Identify which cell holds the provided text, then report its (X, Y) central coordinate. 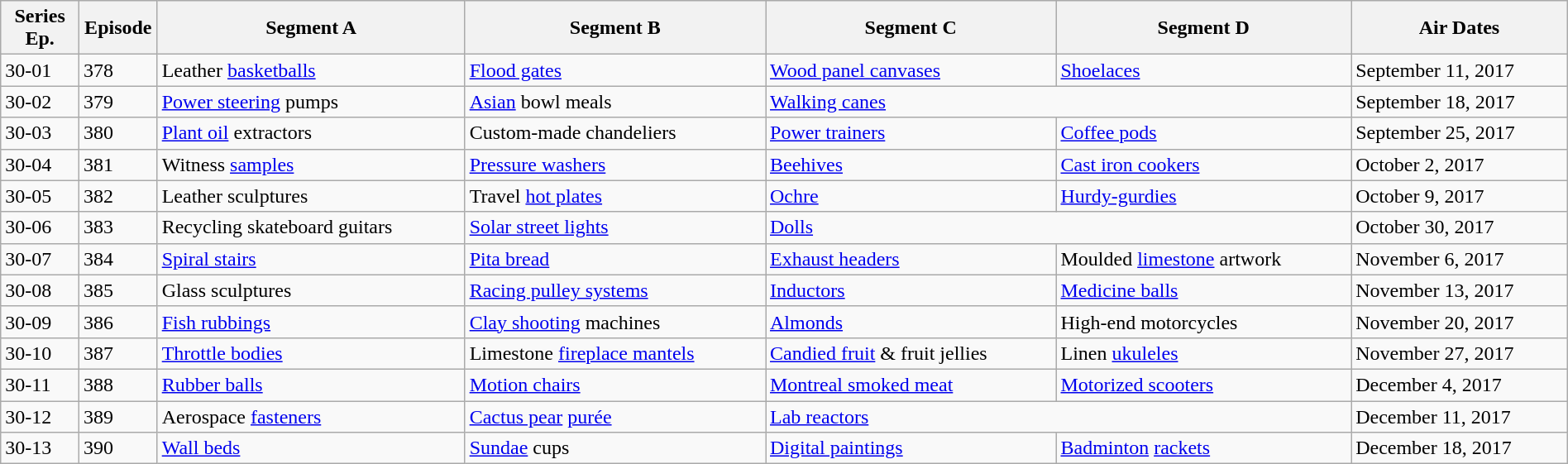
Rubber balls (311, 385)
390 (117, 448)
Solar street lights (615, 227)
Ochre (911, 196)
Series Ep. (40, 28)
30-04 (40, 165)
Racing pulley systems (615, 290)
380 (117, 133)
Clay shooting machines (615, 322)
Spiral stairs (311, 259)
Lab reactors (1059, 416)
December 11, 2017 (1460, 416)
Aerospace fasteners (311, 416)
Episode (117, 28)
384 (117, 259)
30-07 (40, 259)
Segment C (911, 28)
Leather sculptures (311, 196)
30-02 (40, 102)
September 25, 2017 (1460, 133)
Badminton rackets (1204, 448)
November 20, 2017 (1460, 322)
November 13, 2017 (1460, 290)
September 18, 2017 (1460, 102)
Wall beds (311, 448)
382 (117, 196)
Witness samples (311, 165)
Exhaust headers (911, 259)
Hurdy-gurdies (1204, 196)
Dolls (1059, 227)
Segment D (1204, 28)
Asian bowl meals (615, 102)
Power steering pumps (311, 102)
Walking canes (1059, 102)
Segment A (311, 28)
Digital paintings (911, 448)
386 (117, 322)
379 (117, 102)
30-08 (40, 290)
30-12 (40, 416)
Custom-made chandeliers (615, 133)
Pita bread (615, 259)
378 (117, 70)
Power trainers (911, 133)
Moulded limestone artwork (1204, 259)
Cactus pear purée (615, 416)
Candied fruit & fruit jellies (911, 353)
30-09 (40, 322)
Montreal smoked meat (911, 385)
November 6, 2017 (1460, 259)
Leather basketballs (311, 70)
387 (117, 353)
Shoelaces (1204, 70)
October 9, 2017 (1460, 196)
381 (117, 165)
30-11 (40, 385)
30-06 (40, 227)
Air Dates (1460, 28)
30-01 (40, 70)
Motion chairs (615, 385)
November 27, 2017 (1460, 353)
Cast iron cookers (1204, 165)
October 30, 2017 (1460, 227)
Limestone fireplace mantels (615, 353)
Recycling skateboard guitars (311, 227)
Glass sculptures (311, 290)
Coffee pods (1204, 133)
30-13 (40, 448)
Almonds (911, 322)
383 (117, 227)
30-03 (40, 133)
December 4, 2017 (1460, 385)
Throttle bodies (311, 353)
September 11, 2017 (1460, 70)
Beehives (911, 165)
30-05 (40, 196)
High-end motorcycles (1204, 322)
388 (117, 385)
December 18, 2017 (1460, 448)
389 (117, 416)
Flood gates (615, 70)
Linen ukuleles (1204, 353)
Segment B (615, 28)
Fish rubbings (311, 322)
385 (117, 290)
Sundae cups (615, 448)
Inductors (911, 290)
Travel hot plates (615, 196)
Motorized scooters (1204, 385)
Plant oil extractors (311, 133)
Wood panel canvases (911, 70)
Medicine balls (1204, 290)
Pressure washers (615, 165)
October 2, 2017 (1460, 165)
30-10 (40, 353)
